Determine the (X, Y) coordinate at the center of the cell enclosing the given text.  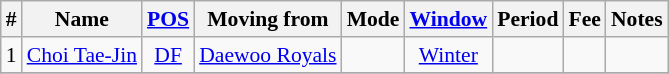
Fee (584, 19)
Mode (374, 19)
POS (168, 19)
Name (82, 19)
DF (168, 55)
Choi Tae-Jin (82, 55)
Daewoo Royals (268, 55)
Moving from (268, 19)
Window (448, 19)
# (12, 19)
Notes (637, 19)
Period (528, 19)
Winter (448, 55)
1 (12, 55)
